Find where the given text appears and provide that cell's center as [X, Y] coordinate. 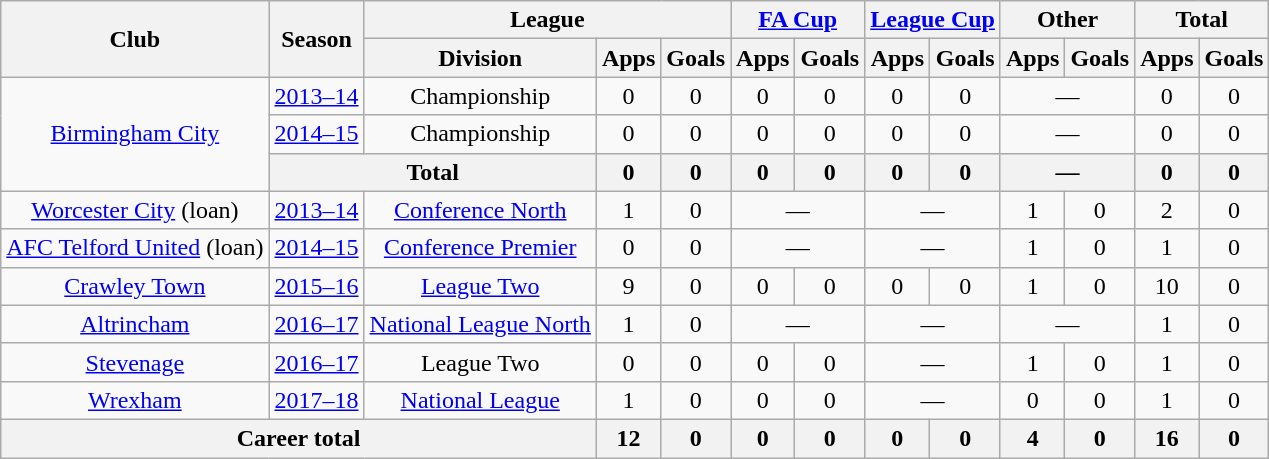
League [547, 20]
League Cup [933, 20]
Altrincham [135, 324]
Wrexham [135, 400]
Conference North [480, 210]
Worcester City (loan) [135, 210]
National League North [480, 324]
9 [628, 286]
Birmingham City [135, 134]
4 [1032, 438]
Other [1067, 20]
FA Cup [798, 20]
Season [316, 39]
National League [480, 400]
Conference Premier [480, 248]
Club [135, 39]
2015–16 [316, 286]
Career total [299, 438]
AFC Telford United (loan) [135, 248]
2 [1167, 210]
Crawley Town [135, 286]
12 [628, 438]
Division [480, 58]
Stevenage [135, 362]
2017–18 [316, 400]
10 [1167, 286]
16 [1167, 438]
